Output the [X, Y] coordinate of the center of the cell containing the given text.  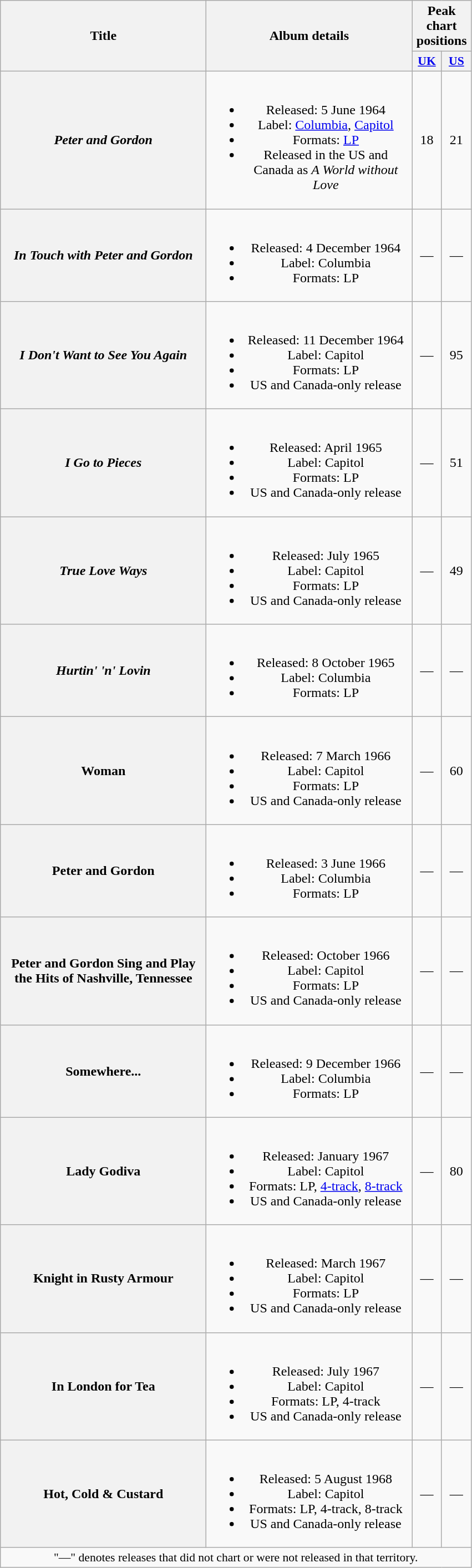
Hurtin' 'n' Lovin [103, 671]
Title [103, 36]
95 [456, 355]
Released: July 1967Label: CapitolFormats: LP, 4-trackUS and Canada-only release [309, 1386]
True Love Ways [103, 571]
Album details [309, 36]
49 [456, 571]
Released: July 1965Label: CapitolFormats: LPUS and Canada-only release [309, 571]
I Go to Pieces [103, 463]
Released: April 1965Label: CapitolFormats: LPUS and Canada-only release [309, 463]
Released: October 1966Label: CapitolFormats: LPUS and Canada-only release [309, 971]
US [456, 62]
Released: 9 December 1966Label: ColumbiaFormats: LP [309, 1071]
51 [456, 463]
Somewhere... [103, 1071]
80 [456, 1171]
Released: 3 June 1966Label: ColumbiaFormats: LP [309, 870]
"—" denotes releases that did not chart or were not released in that territory. [236, 1557]
Released: 4 December 1964Label: ColumbiaFormats: LP [309, 255]
UK [427, 62]
Released: March 1967Label: CapitolFormats: LPUS and Canada-only release [309, 1279]
Peter and Gordon Sing and Play the Hits of Nashville, Tennessee [103, 971]
18 [427, 140]
Released: 5 June 1964Label: Columbia, CapitolFormats: LPReleased in the US and Canada as A World without Love [309, 140]
60 [456, 771]
In London for Tea [103, 1386]
Hot, Cold & Custard [103, 1494]
Peak chart positions [441, 26]
21 [456, 140]
Released: 11 December 1964Label: CapitolFormats: LPUS and Canada-only release [309, 355]
I Don't Want to See You Again [103, 355]
Released: 5 August 1968Label: CapitolFormats: LP, 4-track, 8-trackUS and Canada-only release [309, 1494]
Released: 8 October 1965Label: ColumbiaFormats: LP [309, 671]
Lady Godiva [103, 1171]
Knight in Rusty Armour [103, 1279]
In Touch with Peter and Gordon [103, 255]
Woman [103, 771]
Released: 7 March 1966Label: CapitolFormats: LPUS and Canada-only release [309, 771]
Released: January 1967Label: CapitolFormats: LP, 4-track, 8-trackUS and Canada-only release [309, 1171]
